Detect which cell encompasses the target text, then output its [X, Y] center coordinate. 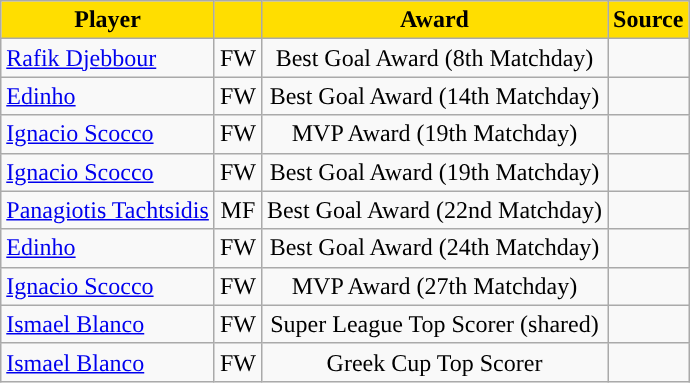
Super League Top Scorer (shared) [434, 324]
Best Goal Award (19th Matchday) [434, 172]
Best Goal Award (8th Matchday) [434, 58]
Award [434, 20]
MVP Award (27th Matchday) [434, 286]
Best Goal Award (24th Matchday) [434, 248]
Source [648, 20]
Player [108, 20]
MF [238, 210]
Best Goal Award (14th Matchday) [434, 96]
MVP Award (19th Matchday) [434, 134]
Rafik Djebbour [108, 58]
Panagiotis Tachtsidis [108, 210]
Best Goal Award (22nd Matchday) [434, 210]
Greek Cup Top Scorer [434, 362]
